Scan for the cell matching the given text and deliver its (x, y) coordinate at center. 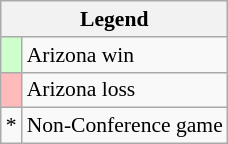
Arizona win (125, 55)
Legend (114, 19)
* (12, 126)
Non-Conference game (125, 126)
Arizona loss (125, 90)
